Extract the (X, Y) coordinate from the center of the cell holding the provided text.  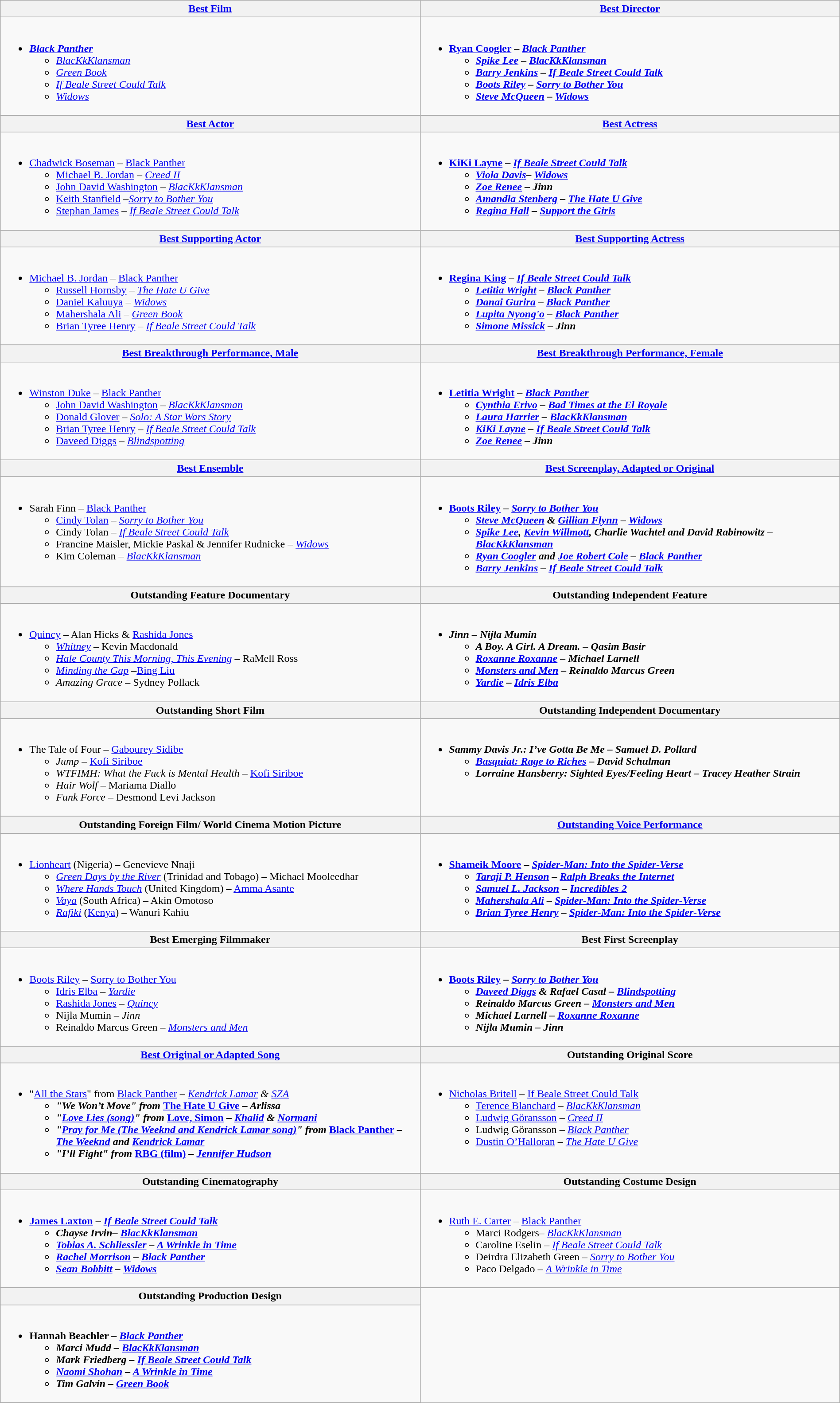
Outstanding Original Score (630, 1055)
Best Breakthrough Performance, Male (210, 353)
Outstanding Foreign Film/ World Cinema Motion Picture (210, 825)
Best Film (210, 9)
Outstanding Independent Documentary (630, 710)
Best Breakthrough Performance, Female (630, 353)
Outstanding Independent Feature (630, 595)
Best Original or Adapted Song (210, 1055)
Outstanding Cinematography (210, 1181)
KiKi Layne – If Beale Street Could TalkViola Davis– WidowsZoe Renee – JinnAmandla Stenberg – The Hate U GiveRegina Hall – Support the Girls (630, 181)
Best Supporting Actress (630, 238)
Black PantherBlacKkKlansmanGreen BookIf Beale Street Could TalkWidows (210, 66)
Outstanding Short Film (210, 710)
Best Screenplay, Adapted or Original (630, 468)
Outstanding Voice Performance (630, 825)
Outstanding Costume Design (630, 1181)
Outstanding Feature Documentary (210, 595)
Jinn – Nijla MuminA Boy. A Girl. A Dream. – Qasim BasirRoxanne Roxanne – Michael LarnellMonsters and Men – Reinaldo Marcus GreenYardie – Idris Elba (630, 653)
Regina King – If Beale Street Could TalkLetitia Wright – Black PantherDanai Gurira – Black PantherLupita Nyong'o – Black PantherSimone Missick – Jinn (630, 296)
Best Director (630, 9)
Best Actress (630, 124)
Best Supporting Actor (210, 238)
Best Actor (210, 124)
Best Emerging Filmmaker (210, 940)
Best Ensemble (210, 468)
Outstanding Production Design (210, 1296)
Best First Screenplay (630, 940)
Boots Riley – Sorry to Bother YouIdris Elba – YardieRashida Jones – QuincyNijla Mumin – JinnReinaldo Marcus Green – Monsters and Men (210, 997)
